Find where the given text appears and provide that cell's center as [X, Y] coordinate. 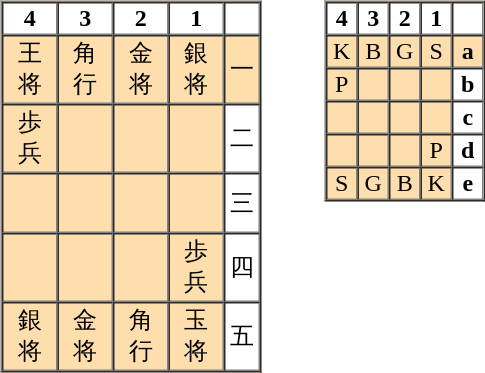
玉将 [196, 336]
一 [242, 70]
b [468, 84]
d [468, 150]
三 [242, 203]
四 [242, 268]
王将 [30, 70]
a [468, 52]
五 [242, 336]
c [468, 118]
e [468, 184]
二 [242, 138]
